Extract the [x, y] coordinate from the center of the cell holding the provided text.  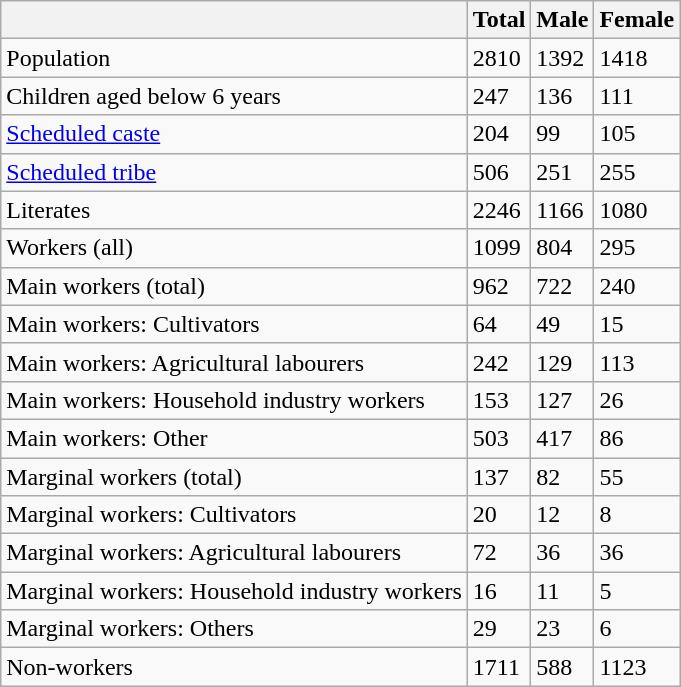
Literates [234, 210]
962 [499, 286]
5 [637, 591]
247 [499, 96]
82 [562, 477]
Population [234, 58]
99 [562, 134]
129 [562, 362]
Non-workers [234, 667]
503 [499, 438]
240 [637, 286]
Total [499, 20]
506 [499, 172]
251 [562, 172]
Female [637, 20]
Scheduled caste [234, 134]
2246 [499, 210]
1099 [499, 248]
113 [637, 362]
1392 [562, 58]
Main workers (total) [234, 286]
127 [562, 400]
588 [562, 667]
8 [637, 515]
Marginal workers: Others [234, 629]
6 [637, 629]
804 [562, 248]
153 [499, 400]
11 [562, 591]
111 [637, 96]
137 [499, 477]
29 [499, 629]
20 [499, 515]
Main workers: Other [234, 438]
1418 [637, 58]
23 [562, 629]
1166 [562, 210]
Male [562, 20]
Marginal workers: Agricultural labourers [234, 553]
Marginal workers: Cultivators [234, 515]
Main workers: Agricultural labourers [234, 362]
16 [499, 591]
Marginal workers (total) [234, 477]
295 [637, 248]
417 [562, 438]
55 [637, 477]
72 [499, 553]
49 [562, 324]
136 [562, 96]
2810 [499, 58]
722 [562, 286]
15 [637, 324]
Children aged below 6 years [234, 96]
Workers (all) [234, 248]
242 [499, 362]
64 [499, 324]
1080 [637, 210]
26 [637, 400]
12 [562, 515]
Marginal workers: Household industry workers [234, 591]
105 [637, 134]
204 [499, 134]
1123 [637, 667]
86 [637, 438]
1711 [499, 667]
255 [637, 172]
Main workers: Cultivators [234, 324]
Main workers: Household industry workers [234, 400]
Scheduled tribe [234, 172]
